Search for the cell housing the specified text and yield its (x, y) center coordinate. 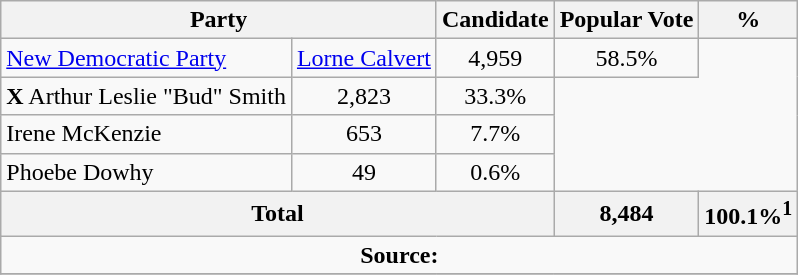
Total (278, 214)
58.5% (626, 58)
33.3% (495, 96)
Candidate (495, 20)
Popular Vote (626, 20)
0.6% (495, 172)
100.1%1 (748, 214)
8,484 (626, 214)
7.7% (495, 134)
2,823 (364, 96)
New Democratic Party (146, 58)
653 (364, 134)
4,959 (495, 58)
% (748, 20)
Lorne Calvert (364, 58)
Party (219, 20)
Phoebe Dowhy (146, 172)
Irene McKenzie (146, 134)
X Arthur Leslie "Bud" Smith (146, 96)
49 (364, 172)
Source: (400, 255)
